Capture the cell that displays the provided text and extract its [X, Y] central coordinate. 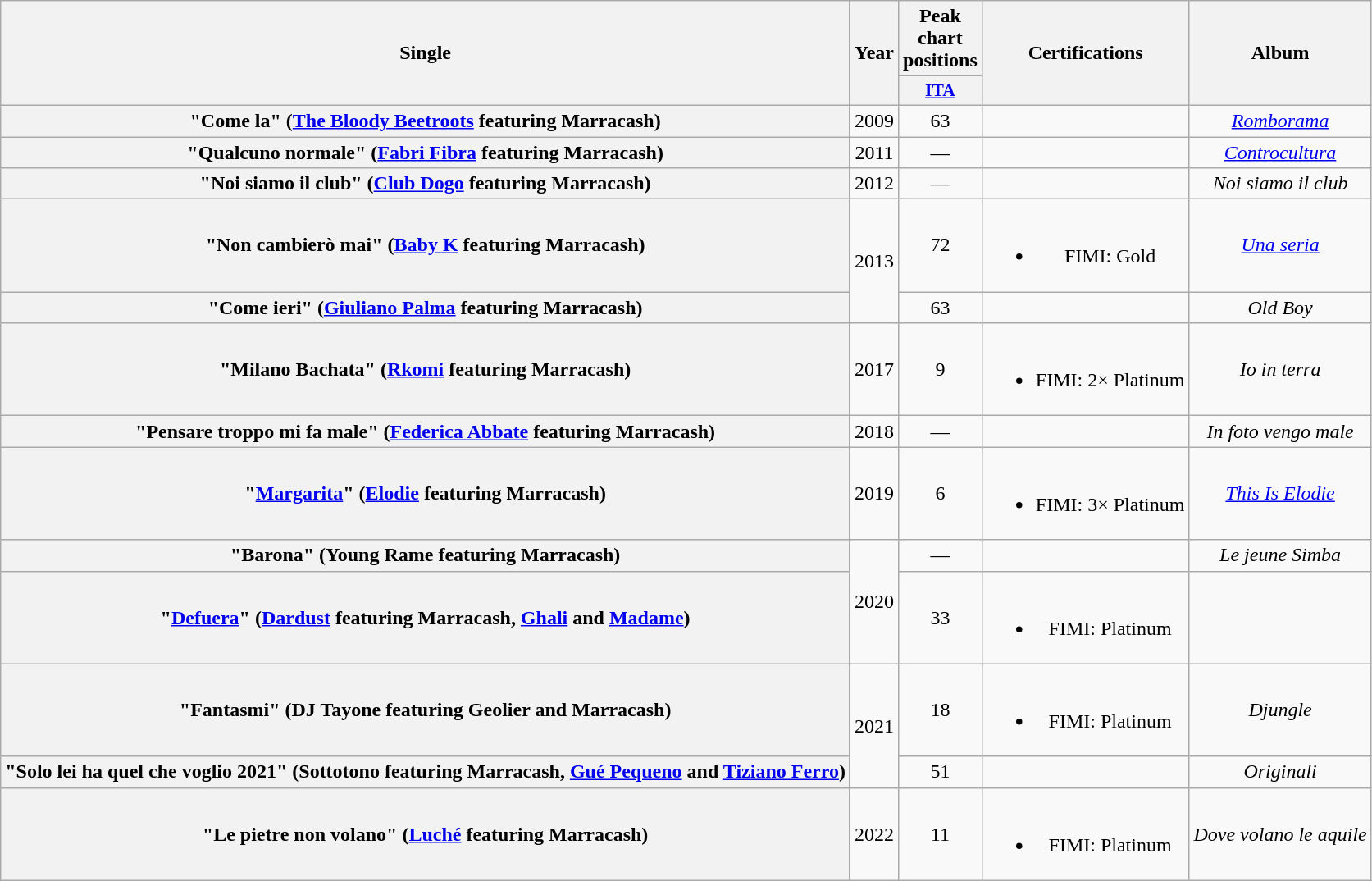
2017 [874, 369]
2018 [874, 431]
This Is Elodie [1280, 494]
"Solo lei ha quel che voglio 2021" (Sottotono featuring Marracash, Gué Pequeno and Tiziano Ferro) [426, 772]
6 [941, 494]
2022 [874, 833]
Noi siamo il club [1280, 184]
"Fantasmi" (DJ Tayone featuring Geolier and Marracash) [426, 710]
ITA [941, 91]
Peak chart positions [941, 39]
"Milano Bachata" (Rkomi featuring Marracash) [426, 369]
2021 [874, 725]
Certifications [1086, 53]
Le jeune Simba [1280, 555]
"Non cambierò mai" (Baby K featuring Marracash) [426, 246]
FIMI: 3× Platinum [1086, 494]
Single [426, 53]
18 [941, 710]
2012 [874, 184]
Una seria [1280, 246]
"Noi siamo il club" (Club Dogo featuring Marracash) [426, 184]
"Le pietre non volano" (Luché featuring Marracash) [426, 833]
"Qualcuno normale" (Fabri Fibra featuring Marracash) [426, 152]
2020 [874, 602]
Originali [1280, 772]
2011 [874, 152]
Controcultura [1280, 152]
"Come ieri" (Giuliano Palma featuring Marracash) [426, 308]
72 [941, 246]
2009 [874, 121]
In foto vengo male [1280, 431]
"Come la" (The Bloody Beetroots featuring Marracash) [426, 121]
2019 [874, 494]
Year [874, 53]
Djungle [1280, 710]
Old Boy [1280, 308]
51 [941, 772]
FIMI: 2× Platinum [1086, 369]
"Barona" (Young Rame featuring Marracash) [426, 555]
2013 [874, 261]
"Margarita" (Elodie featuring Marracash) [426, 494]
Romborama [1280, 121]
Dove volano le aquile [1280, 833]
"Defuera" (Dardust featuring Marracash, Ghali and Madame) [426, 617]
FIMI: Gold [1086, 246]
"Pensare troppo mi fa male" (Federica Abbate featuring Marracash) [426, 431]
11 [941, 833]
9 [941, 369]
Album [1280, 53]
Io in terra [1280, 369]
33 [941, 617]
